Identify which cell holds the provided text, then report its (X, Y) central coordinate. 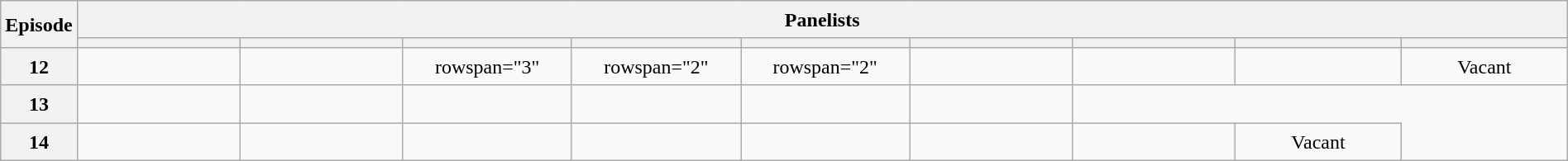
rowspan="3" (487, 66)
13 (39, 104)
14 (39, 141)
12 (39, 66)
Panelists (822, 20)
Episode (39, 25)
